Capture the cell that displays the provided text and extract its (X, Y) central coordinate. 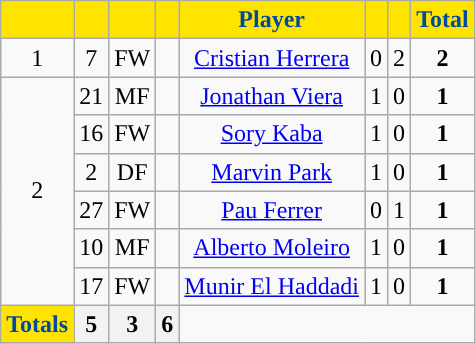
Player (272, 20)
3 (132, 324)
10 (92, 248)
Sory Kaba (272, 134)
Jonathan Viera (272, 96)
17 (92, 286)
7 (92, 58)
6 (168, 324)
Totals (38, 324)
Total (443, 20)
Pau Ferrer (272, 210)
27 (92, 210)
Alberto Moleiro (272, 248)
16 (92, 134)
Marvin Park (272, 172)
Cristian Herrera (272, 58)
DF (132, 172)
Munir El Haddadi (272, 286)
21 (92, 96)
5 (92, 324)
